Return the [x, y] coordinate for the center point of the cell that contains the specified text.  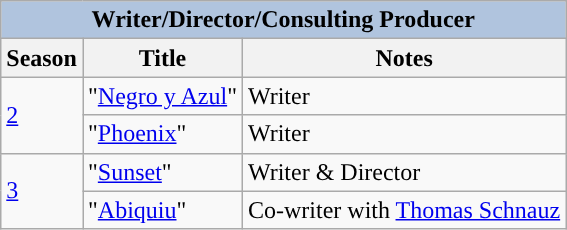
Co-writer with Thomas Schnauz [404, 210]
Title [162, 58]
Writer/Director/Consulting Producer [284, 20]
Notes [404, 58]
"Abiquiu" [162, 210]
Season [42, 58]
3 [42, 191]
"Negro y Azul" [162, 96]
"Phoenix" [162, 134]
2 [42, 115]
"Sunset" [162, 172]
Writer & Director [404, 172]
